Detect which cell encompasses the target text, then output its (x, y) center coordinate. 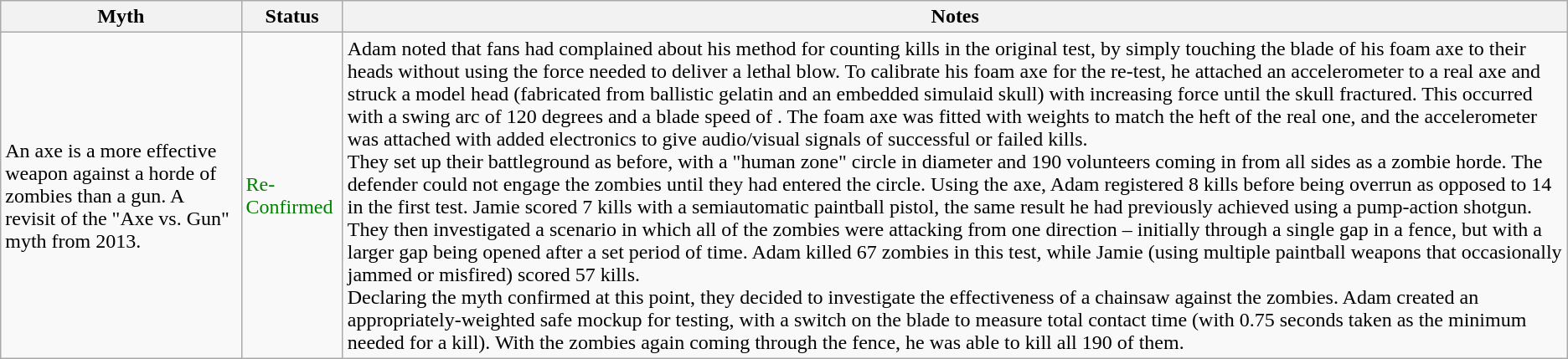
Myth (121, 17)
Re-Confirmed (291, 196)
Status (291, 17)
Notes (955, 17)
An axe is a more effective weapon against a horde of zombies than a gun. A revisit of the "Axe vs. Gun" myth from 2013. (121, 196)
